Scan for the cell matching the given text and deliver its [X, Y] coordinate at center. 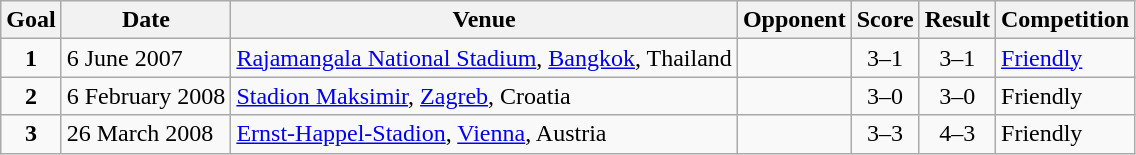
26 March 2008 [146, 134]
Goal [31, 20]
4–3 [957, 134]
Result [957, 20]
Opponent [794, 20]
3 [31, 134]
6 February 2008 [146, 96]
Date [146, 20]
Stadion Maksimir, Zagreb, Croatia [484, 96]
Ernst-Happel-Stadion, Vienna, Austria [484, 134]
Competition [1066, 20]
Rajamangala National Stadium, Bangkok, Thailand [484, 58]
6 June 2007 [146, 58]
3–3 [885, 134]
2 [31, 96]
1 [31, 58]
Venue [484, 20]
Score [885, 20]
